Find where the given text appears and provide that cell's center as [x, y] coordinate. 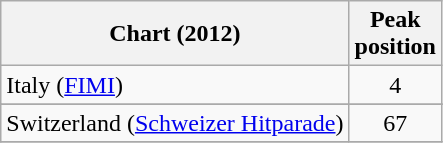
Switzerland (Schweizer Hitparade) [175, 123]
Peakposition [395, 34]
Italy (FIMI) [175, 85]
4 [395, 85]
Chart (2012) [175, 34]
67 [395, 123]
